Pinpoint the cell where the given text exists, returning its (x, y) midpoint coordinate. 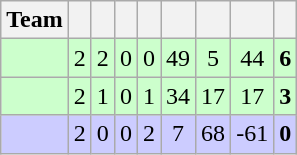
Team (35, 20)
49 (178, 58)
7 (178, 134)
-61 (252, 134)
34 (178, 96)
3 (286, 96)
6 (286, 58)
44 (252, 58)
68 (214, 134)
5 (214, 58)
